Output the [X, Y] coordinate of the center of the cell containing the given text.  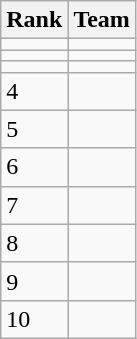
8 [34, 243]
Team [102, 20]
5 [34, 129]
Rank [34, 20]
6 [34, 167]
4 [34, 91]
7 [34, 205]
10 [34, 319]
9 [34, 281]
